Find where the given text appears and provide that cell's center as [X, Y] coordinate. 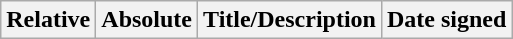
Title/Description [290, 20]
Relative [48, 20]
Absolute [147, 20]
Date signed [446, 20]
